Extract the (X, Y) coordinate from the center of the cell holding the provided text.  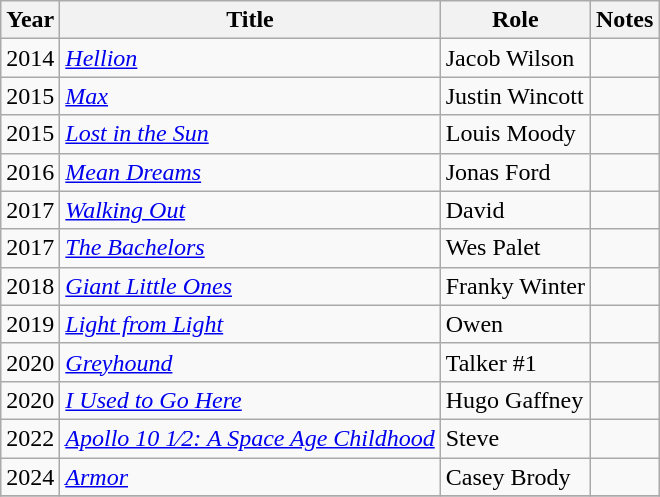
Hellion (250, 58)
Jacob Wilson (515, 58)
Talker #1 (515, 362)
Giant Little Ones (250, 286)
Jonas Ford (515, 172)
David (515, 210)
Lost in the Sun (250, 134)
Franky Winter (515, 286)
Justin Wincott (515, 96)
Steve (515, 438)
2022 (30, 438)
Hugo Gaffney (515, 400)
Max (250, 96)
Title (250, 20)
2014 (30, 58)
Light from Light (250, 324)
2016 (30, 172)
Mean Dreams (250, 172)
Notes (625, 20)
Year (30, 20)
Owen (515, 324)
2018 (30, 286)
Apollo 10 1⁄2: A Space Age Childhood (250, 438)
Greyhound (250, 362)
I Used to Go Here (250, 400)
Role (515, 20)
Louis Moody (515, 134)
Walking Out (250, 210)
Armor (250, 477)
The Bachelors (250, 248)
2019 (30, 324)
Wes Palet (515, 248)
2024 (30, 477)
Casey Brody (515, 477)
